Capture the cell that displays the provided text and extract its [x, y] central coordinate. 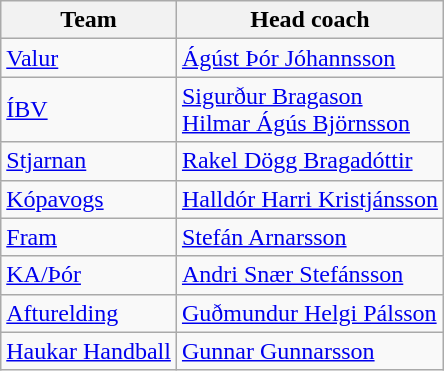
Rakel Dögg Bragadóttir [310, 161]
Team [89, 20]
Sigurður Bragason Hilmar Ágús Björnsson [310, 110]
Guðmundur Helgi Pálsson [310, 313]
Valur [89, 58]
Fram [89, 237]
Andri Snær Stefánsson [310, 275]
Ágúst Þór Jóhannsson [310, 58]
Afturelding [89, 313]
Gunnar Gunnarsson [310, 351]
Stjarnan [89, 161]
KA/Þór [89, 275]
ÍBV [89, 110]
Haukar Handball [89, 351]
Kópavogs [89, 199]
Halldór Harri Kristjánsson [310, 199]
Stefán Arnarsson [310, 237]
Head coach [310, 20]
